Search for the cell housing the specified text and yield its [x, y] center coordinate. 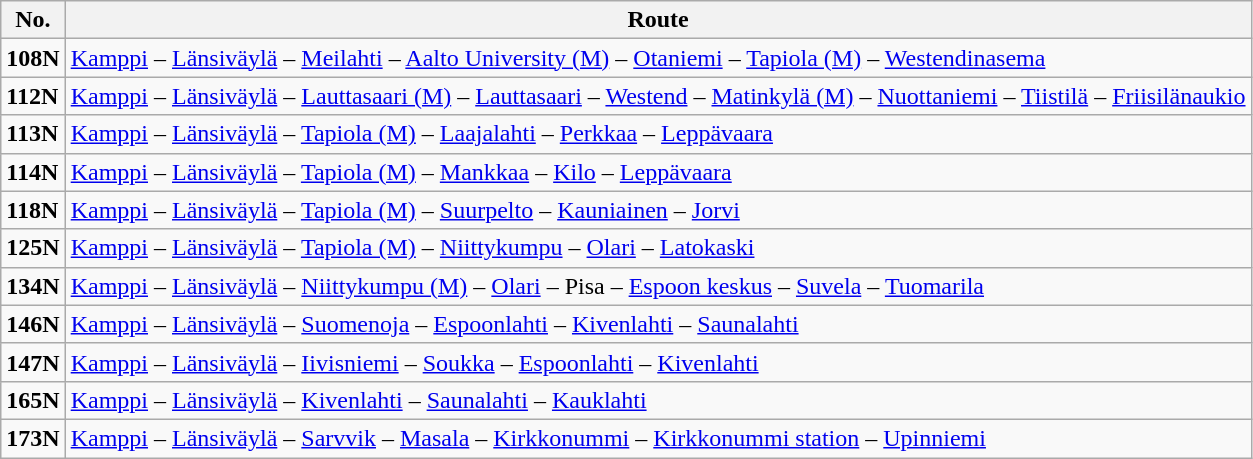
114N [33, 172]
173N [33, 438]
165N [33, 400]
Kamppi – Länsiväylä – Tapiola (M) – Mankkaa – Kilo – Leppävaara [658, 172]
113N [33, 134]
125N [33, 248]
Kamppi – Länsiväylä – Kivenlahti – Saunalahti – Kauklahti [658, 400]
Kamppi – Länsiväylä – Lauttasaari (M) – Lauttasaari – Westend – Matinkylä (M) – Nuottaniemi – Tiistilä – Friisilänaukio [658, 96]
147N [33, 362]
Kamppi – Länsiväylä – Niittykumpu (M) – Olari – Pisa – Espoon keskus – Suvela – Tuomarila [658, 286]
Route [658, 20]
118N [33, 210]
Kamppi – Länsiväylä – Tapiola (M) – Suurpelto – Kauniainen – Jorvi [658, 210]
Kamppi – Länsiväylä – Suomenoja – Espoonlahti – Kivenlahti – Saunalahti [658, 324]
Kamppi – Länsiväylä – Tapiola (M) – Laajalahti – Perkkaa – Leppävaara [658, 134]
Kamppi – Länsiväylä – Tapiola (M) – Niittykumpu – Olari – Latokaski [658, 248]
Kamppi – Länsiväylä – Iivisniemi – Soukka – Espoonlahti – Kivenlahti [658, 362]
Kamppi – Länsiväylä – Meilahti – Aalto University (M) – Otaniemi – Tapiola (M) – Westendinasema [658, 58]
146N [33, 324]
112N [33, 96]
Kamppi – Länsiväylä – Sarvvik – Masala – Kirkkonummi – Kirkkonummi station – Upinniemi [658, 438]
No. [33, 20]
108N [33, 58]
134N [33, 286]
